For the text-containing cell, return its midpoint in (x, y) coordinate format. 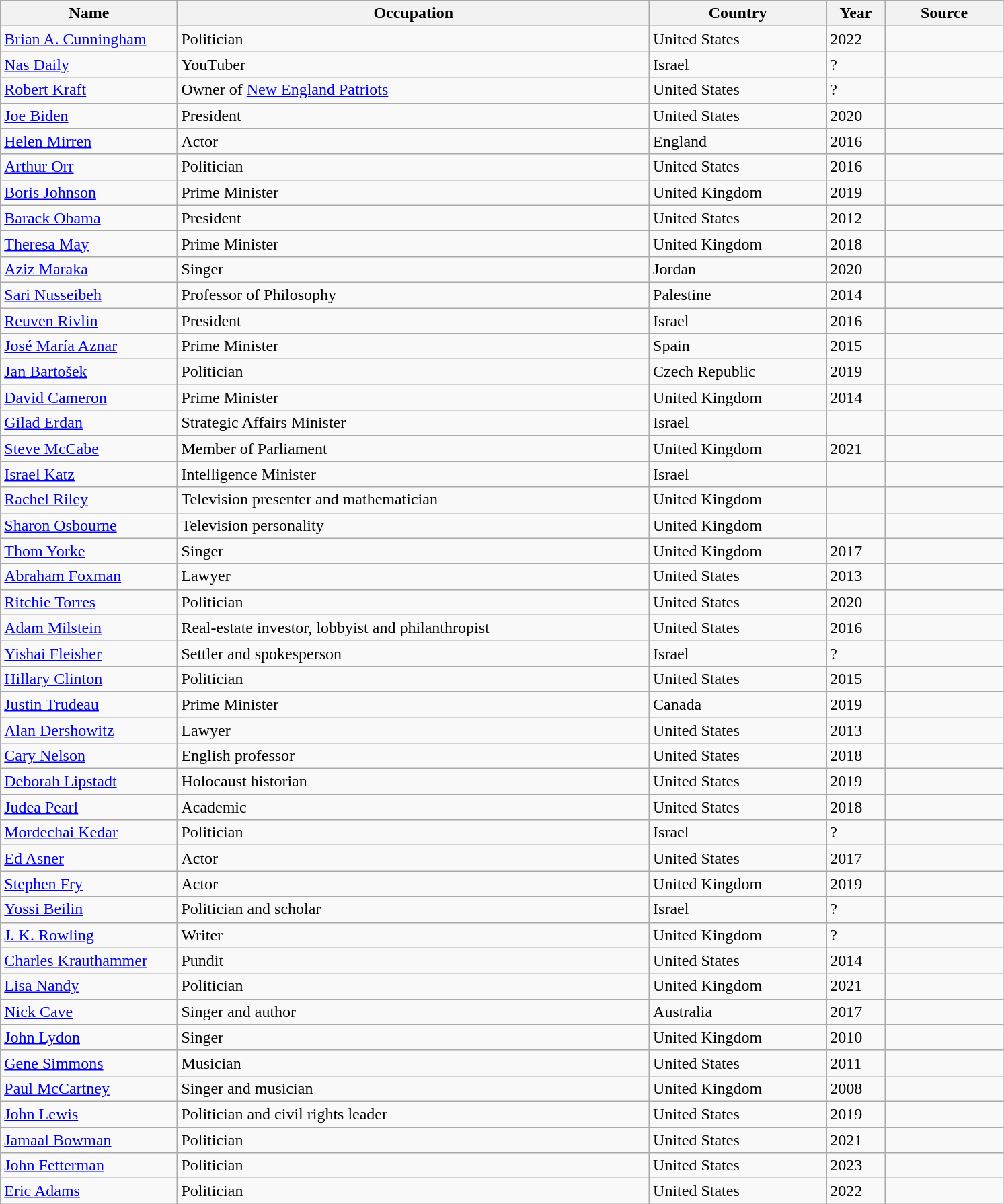
Sari Nusseibeh (89, 295)
Israel Katz (89, 474)
Theresa May (89, 243)
Ritchie Torres (89, 602)
English professor (414, 756)
Helen Mirren (89, 141)
2023 (856, 1166)
John Fetterman (89, 1166)
Stephen Fry (89, 884)
Ed Asner (89, 858)
Source (944, 13)
Alan Dershowitz (89, 730)
Steve McCabe (89, 449)
John Lydon (89, 1037)
Intelligence Minister (414, 474)
Musician (414, 1063)
Jan Bartošek (89, 372)
Deborah Lipstadt (89, 782)
Country (738, 13)
Strategic Affairs Minister (414, 423)
Barack Obama (89, 218)
Rachel Riley (89, 500)
2010 (856, 1037)
J. K. Rowling (89, 935)
Jamaal Bowman (89, 1140)
Singer and musician (414, 1088)
Adam Milstein (89, 628)
Brian A. Cunningham (89, 39)
Cary Nelson (89, 756)
Abraham Foxman (89, 576)
2012 (856, 218)
Justin Trudeau (89, 704)
Academic (414, 807)
Television presenter and mathematician (414, 500)
Gilad Erdan (89, 423)
Australia (738, 1012)
Politician and scholar (414, 909)
Owner of New England Patriots (414, 90)
Nas Daily (89, 65)
2011 (856, 1063)
Aziz Maraka (89, 269)
Joe Biden (89, 116)
Thom Yorke (89, 551)
Name (89, 13)
José María Aznar (89, 346)
Judea Pearl (89, 807)
Year (856, 13)
Occupation (414, 13)
Gene Simmons (89, 1063)
Czech Republic (738, 372)
Pundit (414, 961)
Politician and civil rights leader (414, 1114)
Holocaust historian (414, 782)
YouTuber (414, 65)
Spain (738, 346)
Singer and author (414, 1012)
John Lewis (89, 1114)
Yossi Beilin (89, 909)
Settler and spokesperson (414, 653)
David Cameron (89, 398)
Television personality (414, 525)
Canada (738, 704)
Palestine (738, 295)
Yishai Fleisher (89, 653)
Nick Cave (89, 1012)
Boris Johnson (89, 192)
2008 (856, 1088)
Hillary Clinton (89, 679)
Jordan (738, 269)
Real-estate investor, lobbyist and philanthropist (414, 628)
England (738, 141)
Reuven Rivlin (89, 321)
Sharon Osbourne (89, 525)
Professor of Philosophy (414, 295)
Paul McCartney (89, 1088)
Mordechai Kedar (89, 833)
Robert Kraft (89, 90)
Charles Krauthammer (89, 961)
Member of Parliament (414, 449)
Writer (414, 935)
Eric Adams (89, 1191)
Lisa Nandy (89, 986)
Arthur Orr (89, 167)
